From the cell containing the given text, extract its center point as [x, y] coordinate. 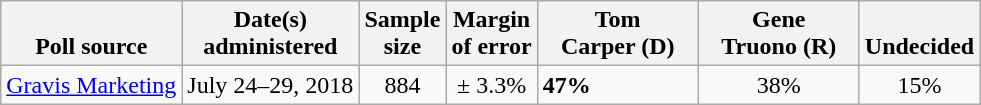
884 [402, 85]
Marginof error [492, 34]
± 3.3% [492, 85]
38% [778, 85]
Date(s)administered [270, 34]
47% [618, 85]
GeneTruono (R) [778, 34]
15% [919, 85]
Gravis Marketing [92, 85]
Samplesize [402, 34]
TomCarper (D) [618, 34]
Undecided [919, 34]
Poll source [92, 34]
July 24–29, 2018 [270, 85]
